Return the (X, Y) coordinate for the center point of the cell that contains the specified text.  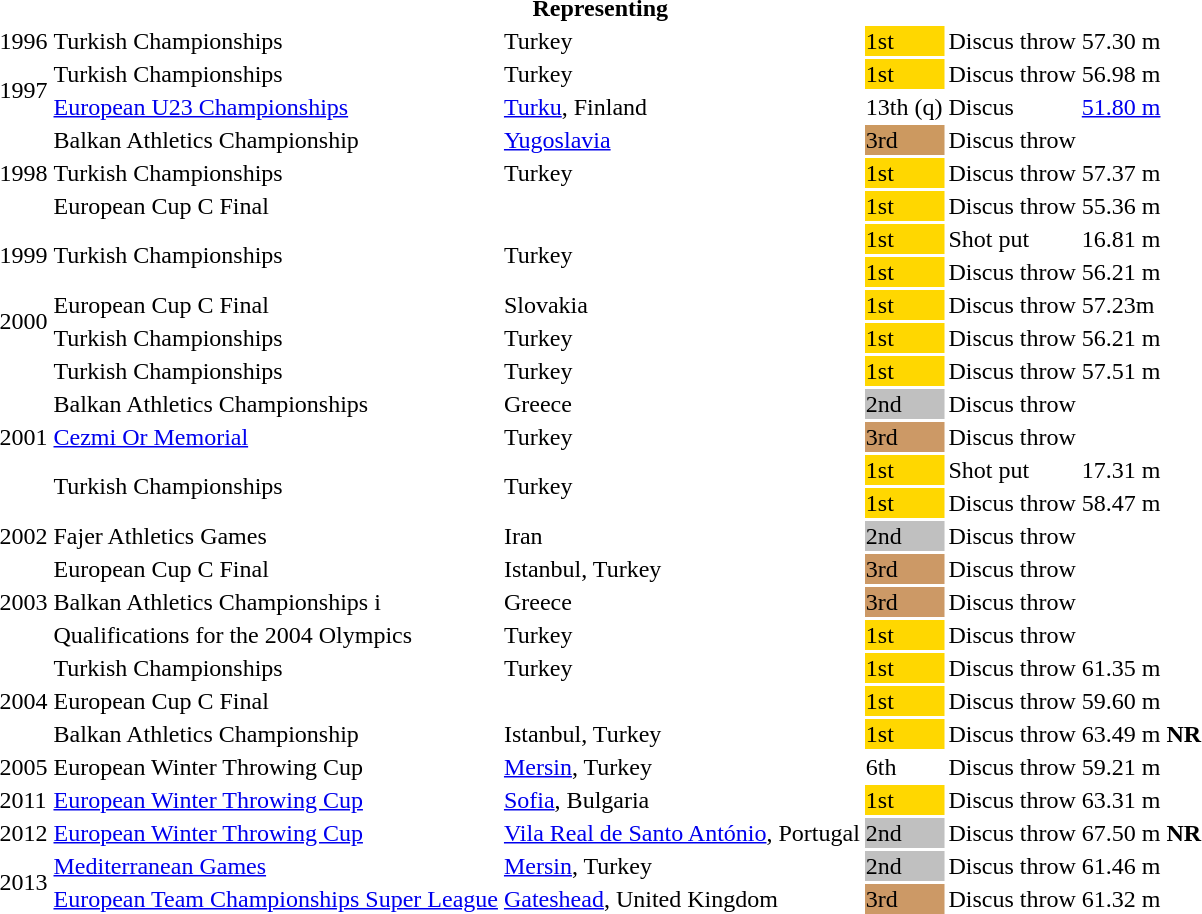
55.36 m (1141, 206)
59.21 m (1141, 767)
61.35 m (1141, 668)
57.37 m (1141, 173)
Yugoslavia (682, 140)
56.98 m (1141, 74)
Vila Real de Santo António, Portugal (682, 833)
Cezmi Or Memorial (276, 437)
Qualifications for the 2004 Olympics (276, 635)
57.23m (1141, 305)
57.30 m (1141, 41)
Slovakia (682, 305)
58.47 m (1141, 503)
Fajer Athletics Games (276, 536)
Iran (682, 536)
Gateshead, United Kingdom (682, 899)
59.60 m (1141, 701)
17.31 m (1141, 470)
European Team Championships Super League (276, 899)
Mediterranean Games (276, 866)
67.50 m NR (1141, 833)
51.80 m (1141, 107)
6th (904, 767)
61.46 m (1141, 866)
Turku, Finland (682, 107)
63.49 m NR (1141, 734)
European U23 Championships (276, 107)
Sofia, Bulgaria (682, 800)
Balkan Athletics Championships i (276, 602)
Discus (1012, 107)
Balkan Athletics Championships (276, 404)
16.81 m (1141, 239)
13th (q) (904, 107)
61.32 m (1141, 899)
57.51 m (1141, 371)
63.31 m (1141, 800)
